Pinpoint the cell where the given text exists, returning its [x, y] midpoint coordinate. 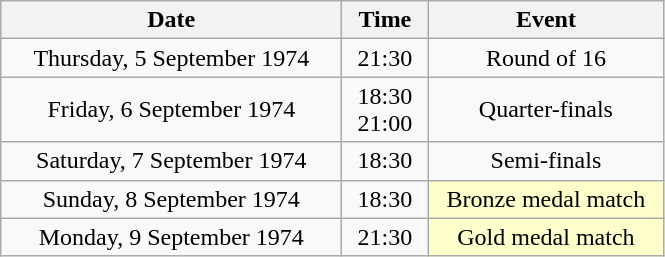
Gold medal match [546, 237]
Thursday, 5 September 1974 [172, 58]
Friday, 6 September 1974 [172, 110]
Monday, 9 September 1974 [172, 237]
Time [385, 20]
18:3021:00 [385, 110]
Semi-finals [546, 161]
Bronze medal match [546, 199]
Round of 16 [546, 58]
Saturday, 7 September 1974 [172, 161]
Event [546, 20]
Sunday, 8 September 1974 [172, 199]
Date [172, 20]
Quarter-finals [546, 110]
